Search for the cell housing the specified text and yield its (x, y) center coordinate. 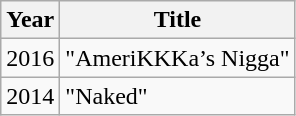
Title (178, 20)
"AmeriKKKa’s Nigga" (178, 58)
2016 (30, 58)
Year (30, 20)
2014 (30, 96)
"Naked" (178, 96)
